Return [X, Y] of the center of cell containing provided text 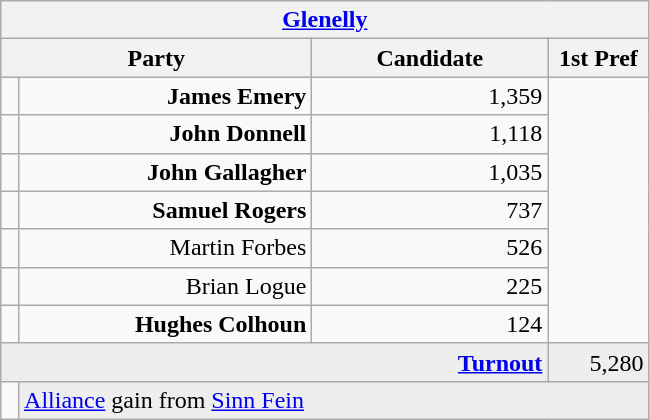
225 [430, 286]
Party [156, 58]
1,359 [430, 96]
1st Pref [598, 58]
Samuel Rogers [166, 210]
526 [430, 248]
Martin Forbes [166, 248]
Alliance gain from Sinn Fein [334, 400]
James Emery [166, 96]
Brian Logue [166, 286]
Turnout [274, 362]
John Gallagher [166, 172]
Glenelly [325, 20]
Hughes Colhoun [166, 324]
1,035 [430, 172]
737 [430, 210]
5,280 [598, 362]
1,118 [430, 134]
John Donnell [166, 134]
Candidate [430, 58]
124 [430, 324]
